Determine the (x, y) coordinate at the center of the cell enclosing the given text.  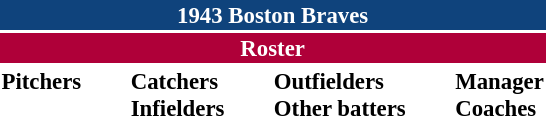
1943 Boston Braves (272, 15)
Roster (272, 48)
